Return (x, y) of the center of cell containing provided text 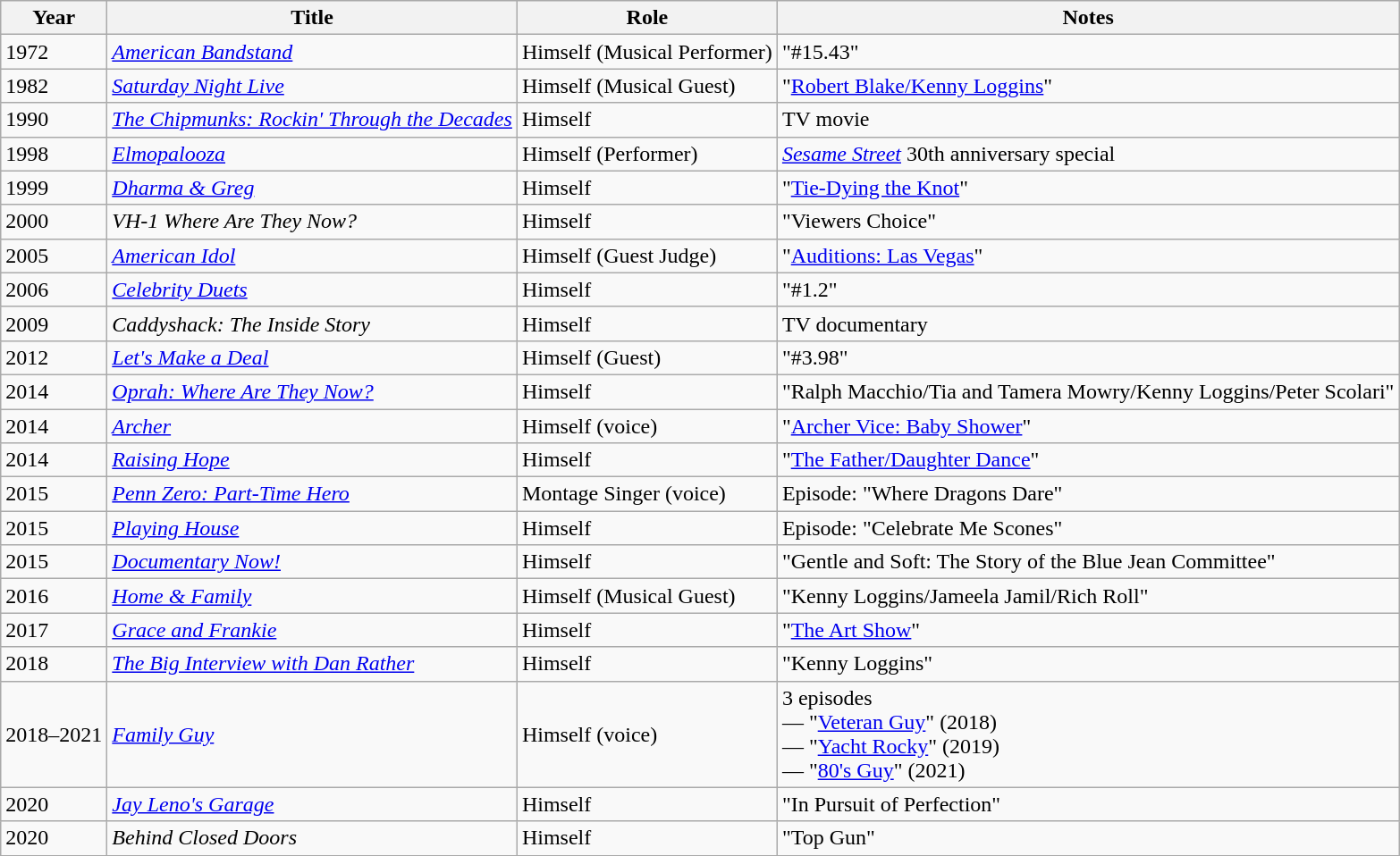
Himself (Guest) (647, 357)
TV movie (1088, 120)
Caddyshack: The Inside Story (313, 323)
"Ralph Macchio/Tia and Tamera Mowry/Kenny Loggins/Peter Scolari" (1088, 391)
"Tie-Dying the Knot" (1088, 188)
Dharma & Greg (313, 188)
3 episodes— "Veteran Guy" (2018)— "Yacht Rocky" (2019)— "80's Guy" (2021) (1088, 734)
2005 (54, 256)
Year (54, 18)
1999 (54, 188)
"#3.98" (1088, 357)
"Gentle and Soft: The Story of the Blue Jean Committee" (1088, 562)
Jay Leno's Garage (313, 804)
2016 (54, 596)
Title (313, 18)
2018 (54, 664)
2000 (54, 222)
1990 (54, 120)
Saturday Night Live (313, 86)
TV documentary (1088, 323)
Penn Zero: Part-Time Hero (313, 494)
2009 (54, 323)
Himself (Performer) (647, 154)
"In Pursuit of Perfection" (1088, 804)
"Top Gun" (1088, 838)
"Kenny Loggins" (1088, 664)
Sesame Street 30th anniversary special (1088, 154)
Himself (Guest Judge) (647, 256)
Celebrity Duets (313, 290)
Elmopalooza (313, 154)
Himself (Musical Performer) (647, 52)
Documentary Now! (313, 562)
American Idol (313, 256)
"Auditions: Las Vegas" (1088, 256)
Home & Family (313, 596)
Episode: "Where Dragons Dare" (1088, 494)
American Bandstand (313, 52)
"#15.43" (1088, 52)
Behind Closed Doors (313, 838)
Montage Singer (voice) (647, 494)
Notes (1088, 18)
1982 (54, 86)
VH-1 Where Are They Now? (313, 222)
"The Art Show" (1088, 630)
2006 (54, 290)
"The Father/Daughter Dance" (1088, 460)
1972 (54, 52)
"#1.2" (1088, 290)
2017 (54, 630)
Role (647, 18)
"Kenny Loggins/Jameela Jamil/Rich Roll" (1088, 596)
Archer (313, 426)
Playing House (313, 528)
"Archer Vice: Baby Shower" (1088, 426)
"Viewers Choice" (1088, 222)
"Robert Blake/Kenny Loggins" (1088, 86)
The Big Interview with Dan Rather (313, 664)
2018–2021 (54, 734)
The Chipmunks: Rockin' Through the Decades (313, 120)
Raising Hope (313, 460)
Family Guy (313, 734)
Grace and Frankie (313, 630)
Episode: "Celebrate Me Scones" (1088, 528)
Oprah: Where Are They Now? (313, 391)
1998 (54, 154)
2012 (54, 357)
Let's Make a Deal (313, 357)
